Provide the [X, Y] coordinate of the cell's center where the given text is located.  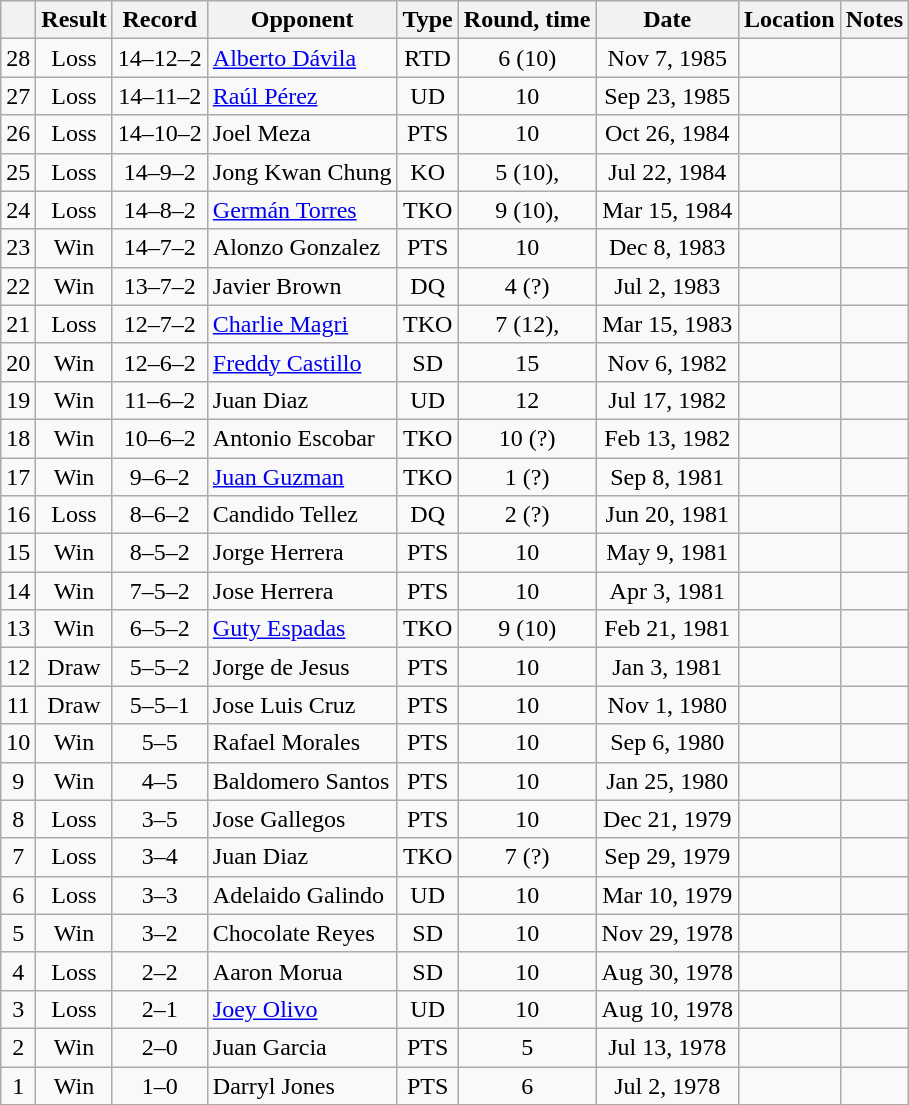
Result [74, 20]
28 [18, 58]
Sep 8, 1981 [667, 477]
5–5–1 [160, 705]
Juan Garcia [302, 1047]
Jan 25, 1980 [667, 781]
9 (10), [527, 210]
22 [18, 286]
14–10–2 [160, 134]
Jul 22, 1984 [667, 172]
10 (?) [527, 438]
8 [18, 819]
5–5 [160, 743]
1–0 [160, 1085]
5–5–2 [160, 667]
14 [18, 591]
Date [667, 20]
Jong Kwan Chung [302, 172]
7 (12), [527, 324]
Dec 8, 1983 [667, 248]
Jul 13, 1978 [667, 1047]
RTD [428, 58]
13 [18, 629]
6 (10) [527, 58]
26 [18, 134]
May 9, 1981 [667, 553]
24 [18, 210]
Javier Brown [302, 286]
19 [18, 400]
2 (?) [527, 515]
Dec 21, 1979 [667, 819]
Chocolate Reyes [302, 933]
4–5 [160, 781]
Darryl Jones [302, 1085]
Jul 2, 1983 [667, 286]
3–5 [160, 819]
4 (?) [527, 286]
Nov 7, 1985 [667, 58]
12–6–2 [160, 362]
14–8–2 [160, 210]
Jose Gallegos [302, 819]
4 [18, 971]
Candido Tellez [302, 515]
Alonzo Gonzalez [302, 248]
2–1 [160, 1009]
Mar 15, 1984 [667, 210]
8–5–2 [160, 553]
Oct 26, 1984 [667, 134]
Jorge Herrera [302, 553]
Jorge de Jesus [302, 667]
1 (?) [527, 477]
21 [18, 324]
20 [18, 362]
KO [428, 172]
2–0 [160, 1047]
Charlie Magri [302, 324]
12–7–2 [160, 324]
Round, time [527, 20]
27 [18, 96]
14–9–2 [160, 172]
7 (?) [527, 857]
11–6–2 [160, 400]
11 [18, 705]
Mar 15, 1983 [667, 324]
13–7–2 [160, 286]
10–6–2 [160, 438]
16 [18, 515]
Sep 23, 1985 [667, 96]
Sep 29, 1979 [667, 857]
Freddy Castillo [302, 362]
Nov 6, 1982 [667, 362]
Aug 10, 1978 [667, 1009]
7–5–2 [160, 591]
Apr 3, 1981 [667, 591]
Type [428, 20]
Jose Herrera [302, 591]
Antonio Escobar [302, 438]
8–6–2 [160, 515]
3–3 [160, 895]
Jan 3, 1981 [667, 667]
Germán Torres [302, 210]
14–7–2 [160, 248]
Aug 30, 1978 [667, 971]
Feb 13, 1982 [667, 438]
Aaron Morua [302, 971]
Location [789, 20]
Raúl Pérez [302, 96]
Notes [874, 20]
9–6–2 [160, 477]
Jul 17, 1982 [667, 400]
5 (10), [527, 172]
14–11–2 [160, 96]
14–12–2 [160, 58]
Sep 6, 1980 [667, 743]
3–4 [160, 857]
Adelaido Galindo [302, 895]
23 [18, 248]
3 [18, 1009]
2–2 [160, 971]
Nov 1, 1980 [667, 705]
18 [18, 438]
Baldomero Santos [302, 781]
9 [18, 781]
Record [160, 20]
Jun 20, 1981 [667, 515]
Guty Espadas [302, 629]
17 [18, 477]
6–5–2 [160, 629]
Juan Guzman [302, 477]
2 [18, 1047]
3–2 [160, 933]
Nov 29, 1978 [667, 933]
Jul 2, 1978 [667, 1085]
Mar 10, 1979 [667, 895]
25 [18, 172]
Alberto Dávila [302, 58]
9 (10) [527, 629]
Joey Olivo [302, 1009]
7 [18, 857]
Joel Meza [302, 134]
Jose Luis Cruz [302, 705]
Opponent [302, 20]
Rafael Morales [302, 743]
1 [18, 1085]
Feb 21, 1981 [667, 629]
